Identify which cell holds the provided text, then report its (x, y) central coordinate. 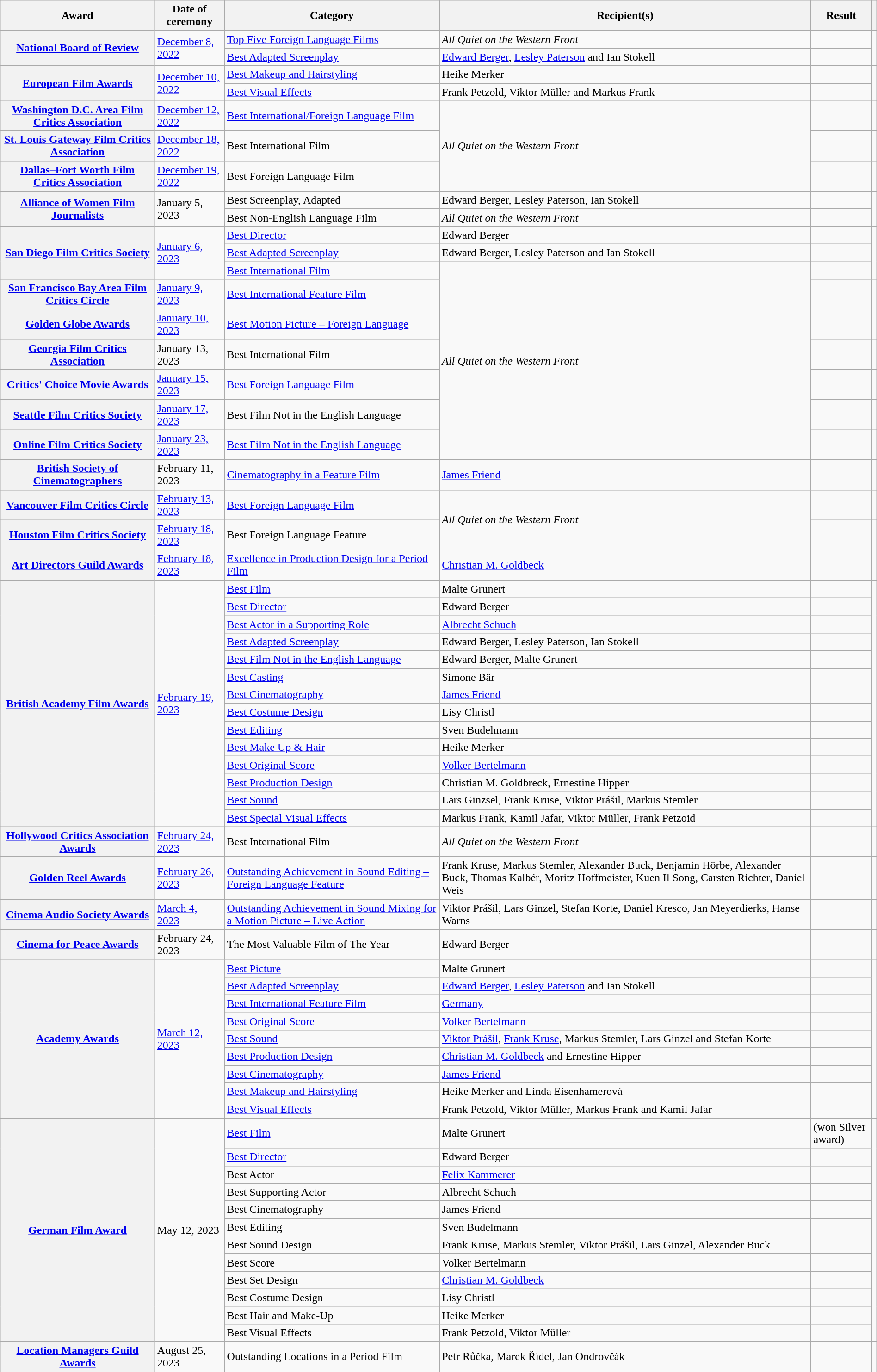
Viktor Prášil, Frank Kruse, Markus Stemler, Lars Ginzel and Stefan Korte (625, 1039)
Alliance of Women Film Journalists (78, 209)
March 4, 2023 (190, 914)
Frank Petzold, Viktor Müller (625, 1333)
Outstanding Achievement in Sound Mixing for a Motion Picture – Live Action (332, 914)
February 13, 2023 (190, 505)
Best Motion Picture – Foreign Language (332, 325)
January 9, 2023 (190, 294)
January 10, 2023 (190, 325)
December 18, 2022 (190, 146)
European Film Awards (78, 83)
January 6, 2023 (190, 253)
Petr Růčka, Marek Řídel, Jan Ondrovčák (625, 1357)
Dallas–Fort Worth Film Critics Association (78, 176)
Seattle Film Critics Society (78, 414)
February 11, 2023 (190, 475)
National Board of Review (78, 48)
San Francisco Bay Area Film Critics Circle (78, 294)
(won Silver award) (841, 1133)
Outstanding Locations in a Period Film (332, 1357)
Category (332, 16)
British Academy Film Awards (78, 703)
Best International/Foreign Language Film (332, 116)
Felix Kammerer (625, 1174)
Outstanding Achievement in Sound Editing – Foreign Language Feature (332, 878)
Best Make Up & Hair (332, 748)
Recipient(s) (625, 16)
Best Foreign Language Feature (332, 535)
German Film Award (78, 1230)
Edward Berger, Malte Grunert (625, 659)
Top Five Foreign Language Films (332, 39)
Best Sound Design (332, 1245)
Golden Globe Awards (78, 325)
Georgia Film Critics Association (78, 354)
Houston Film Critics Society (78, 535)
Frank Petzold, Viktor Müller and Markus Frank (625, 92)
Best Casting (332, 677)
January 5, 2023 (190, 209)
Vancouver Film Critics Circle (78, 505)
Academy Awards (78, 1039)
August 25, 2023 (190, 1357)
February 26, 2023 (190, 878)
Heike Merker and Linda Eisenhamerová (625, 1092)
Best Actor in a Supporting Role (332, 624)
Simone Bär (625, 677)
Date of ceremony (190, 16)
Online Film Critics Society (78, 445)
San Diego Film Critics Society (78, 253)
Best Screenplay, Adapted (332, 200)
British Society of Cinematographers (78, 475)
Best Set Design (332, 1280)
Best Actor (332, 1174)
Excellence in Production Design for a Period Film (332, 565)
Washington D.C. Area Film Critics Association (78, 116)
December 19, 2022 (190, 176)
December 8, 2022 (190, 48)
Best Non-English Language Film (332, 217)
Christian M. Goldbeck and Ernestine Hipper (625, 1057)
Cinema for Peace Awards (78, 945)
Art Directors Guild Awards (78, 565)
Germany (625, 1003)
Critics' Choice Movie Awards (78, 385)
May 12, 2023 (190, 1230)
Frank Petzold, Viktor Müller, Markus Frank and Kamil Jafar (625, 1109)
Best Special Visual Effects (332, 818)
January 13, 2023 (190, 354)
Cinema Audio Society Awards (78, 914)
Best Score (332, 1262)
December 10, 2022 (190, 83)
Frank Kruse, Markus Stemler, Viktor Prášil, Lars Ginzel, Alexander Buck (625, 1245)
January 17, 2023 (190, 414)
Award (78, 16)
January 15, 2023 (190, 385)
February 19, 2023 (190, 703)
Hollywood Critics Association Awards (78, 842)
Christian M. Goldbreck, Ernestine Hipper (625, 783)
The Most Valuable Film of The Year (332, 945)
January 23, 2023 (190, 445)
Location Managers Guild Awards (78, 1357)
Best Hair and Make-Up (332, 1315)
Lars Ginzsel, Frank Kruse, Viktor Prášil, Markus Stemler (625, 800)
Result (841, 16)
December 12, 2022 (190, 116)
Markus Frank, Kamil Jafar, Viktor Müller, Frank Petzoid (625, 818)
Best Picture (332, 968)
March 12, 2023 (190, 1039)
Golden Reel Awards (78, 878)
Cinematography in a Feature Film (332, 475)
Viktor Prášil, Lars Ginzel, Stefan Korte, Daniel Kresco, Jan Meyerdierks, Hanse Warns (625, 914)
Best Supporting Actor (332, 1192)
St. Louis Gateway Film Critics Association (78, 146)
